Return [x, y] of the center of cell containing provided text 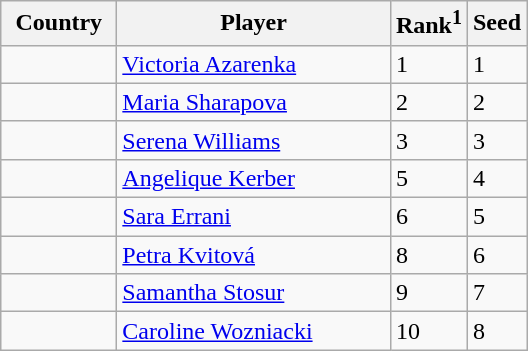
9 [428, 293]
10 [428, 331]
7 [496, 293]
Maria Sharapova [254, 102]
Angelique Kerber [254, 178]
Player [254, 24]
Victoria Azarenka [254, 64]
Sara Errani [254, 217]
Petra Kvitová [254, 255]
Caroline Wozniacki [254, 331]
Country [59, 24]
Serena Williams [254, 140]
Seed [496, 24]
Samantha Stosur [254, 293]
Rank1 [428, 24]
4 [496, 178]
